Locate the cell with the specified text and output its [X, Y] center coordinate. 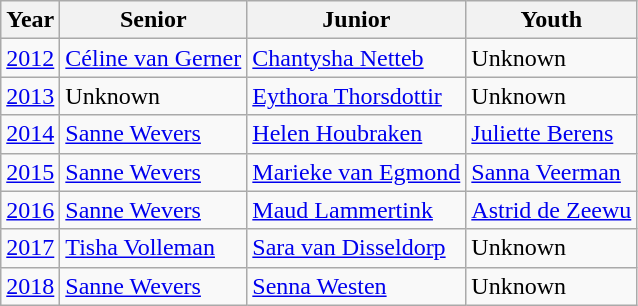
Juliette Berens [552, 134]
Year [30, 20]
Senior [154, 20]
Sanna Veerman [552, 172]
Chantysha Netteb [356, 58]
Astrid de Zeewu [552, 210]
Senna Westen [356, 286]
2012 [30, 58]
2015 [30, 172]
Junior [356, 20]
Marieke van Egmond [356, 172]
2017 [30, 248]
Tisha Volleman [154, 248]
2016 [30, 210]
Eythora Thorsdottir [356, 96]
Sara van Disseldorp [356, 248]
2014 [30, 134]
Céline van Gerner [154, 58]
2018 [30, 286]
2013 [30, 96]
Maud Lammertink [356, 210]
Youth [552, 20]
Helen Houbraken [356, 134]
